Identify which cell holds the provided text, then report its [X, Y] central coordinate. 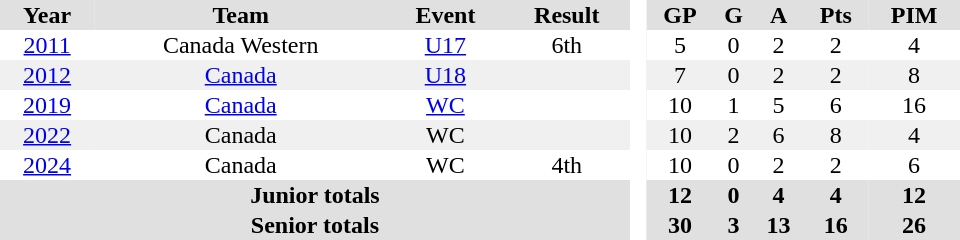
Canada Western [240, 45]
3 [734, 225]
7 [680, 75]
26 [914, 225]
Result [567, 15]
G [734, 15]
Senior totals [315, 225]
13 [779, 225]
Event [445, 15]
A [779, 15]
1 [734, 105]
2019 [47, 105]
30 [680, 225]
Year [47, 15]
U18 [445, 75]
Team [240, 15]
2011 [47, 45]
2012 [47, 75]
Pts [836, 15]
4th [567, 165]
GP [680, 15]
PIM [914, 15]
2024 [47, 165]
6th [567, 45]
Junior totals [315, 195]
2022 [47, 135]
U17 [445, 45]
